Extract the [X, Y] coordinate from the center of the cell holding the provided text.  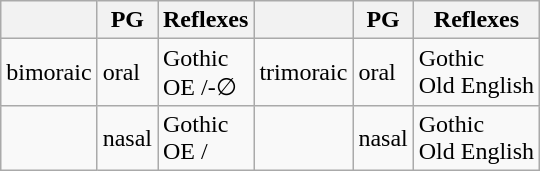
bimoraic [49, 72]
Gothic OE /-∅ [206, 72]
trimoraic [304, 72]
Gothic OE / [206, 138]
